For the text-containing cell, return its midpoint in (X, Y) coordinate format. 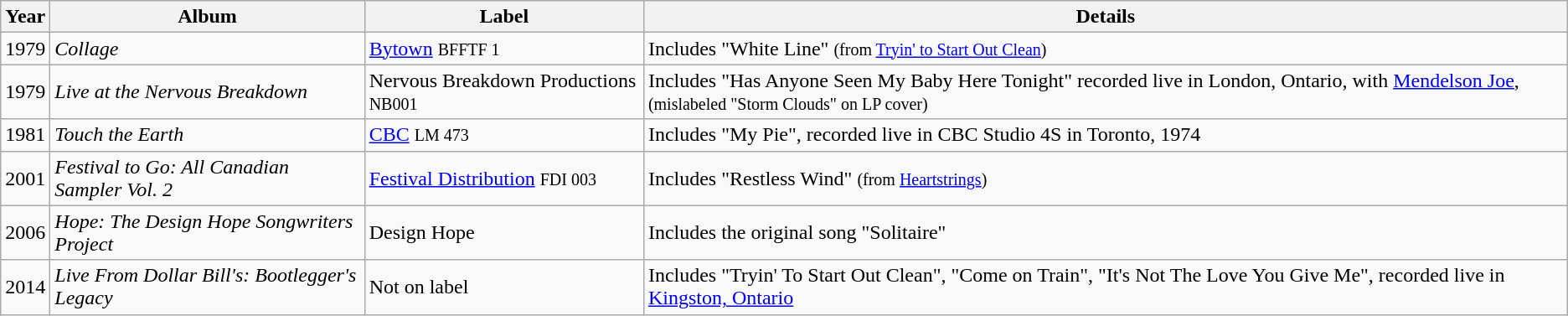
Hope: The Design Hope Songwriters Project (208, 233)
Nervous Breakdown Productions NB001 (504, 92)
Album (208, 17)
Collage (208, 49)
Label (504, 17)
Festival to Go: All Canadian Sampler Vol. 2 (208, 178)
Includes "Has Anyone Seen My Baby Here Tonight" recorded live in London, Ontario, with Mendelson Joe, (mislabeled "Storm Clouds" on LP cover) (1106, 92)
2001 (25, 178)
Live From Dollar Bill's: Bootlegger's Legacy (208, 287)
2014 (25, 287)
Includes the original song "Solitaire" (1106, 233)
Includes "White Line" (from Tryin' to Start Out Clean) (1106, 49)
Festival Distribution FDI 003 (504, 178)
1981 (25, 135)
Touch the Earth (208, 135)
Live at the Nervous Breakdown (208, 92)
Bytown BFFTF 1 (504, 49)
Includes "Tryin' To Start Out Clean", "Come on Train", "It's Not The Love You Give Me", recorded live in Kingston, Ontario (1106, 287)
Year (25, 17)
Not on label (504, 287)
CBC LM 473 (504, 135)
Design Hope (504, 233)
Includes "Restless Wind" (from Heartstrings) (1106, 178)
Details (1106, 17)
2006 (25, 233)
Includes "My Pie", recorded live in CBC Studio 4S in Toronto, 1974 (1106, 135)
